Extract the (X, Y) coordinate from the center of the cell holding the provided text.  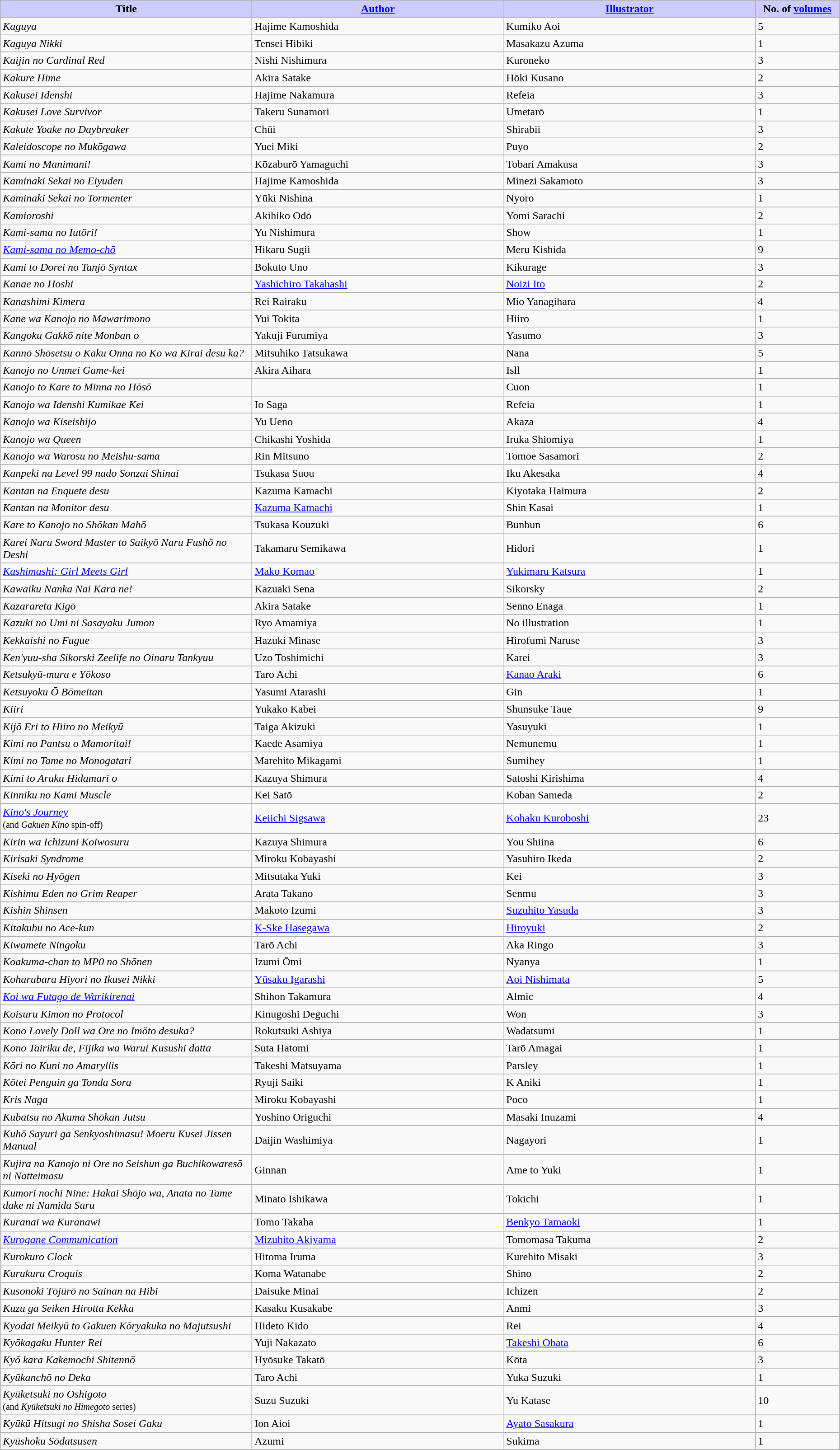
Yu Katase (630, 1401)
Kubatsu no Akuma Shōkan Jutsu (127, 1117)
Kimi to Aruku Hidamari o (127, 778)
You Shiina (630, 842)
Shino (630, 1274)
Kei (630, 876)
Kasaku Kusakabe (378, 1308)
Bokuto Uno (378, 267)
Cuon (630, 387)
Kiwamete Ningoku (127, 945)
Koakuma-chan to MP0 no Shōnen (127, 962)
Tomoe Sasamori (630, 456)
Kanojo no Unmei Game-kei (127, 370)
Masaki Inuzami (630, 1117)
Tobari Amakusa (630, 164)
Yukako Kabei (378, 709)
Nyanya (630, 962)
Shirabii (630, 129)
Kami no Manimani! (127, 164)
Kei Satō (378, 795)
Kami to Dorei no Tanjō Syntax (127, 267)
Kawaiku Nanka Nai Kara ne! (127, 589)
Nana (630, 353)
Kanpeki na Level 99 nado Sonzai Shinai (127, 473)
Suzuhito Yasuda (630, 910)
Ryuji Saiki (378, 1083)
Ichizen (630, 1291)
Kono Lovely Doll wa Ore no Imōto desuka? (127, 1031)
Io Saga (378, 404)
Kyūkanchō no Deka (127, 1377)
Kris Naga (127, 1100)
Kumiko Aoi (630, 26)
Yuka Suzuki (630, 1377)
Yūsaku Igarashi (378, 979)
Tokichi (630, 1199)
Kane wa Kanojo no Mawarimono (127, 319)
Benkyo Tamaoki (630, 1222)
Kikurage (630, 267)
Kazuki no Umi ni Sasayaku Jumon (127, 623)
Kannō Shōsetsu o Kaku Onna no Ko wa Kirai desu ka? (127, 353)
Tarō Achi (378, 945)
Shunsuke Taue (630, 709)
Kaguya Nikki (127, 43)
Kyōkagaku Hunter Rei (127, 1342)
Satoshi Kirishima (630, 778)
Kangoku Gakkō nite Monban o (127, 336)
Nyoro (630, 198)
Kekkaishi no Fugue (127, 640)
Kanao Araki (630, 675)
Kurukuru Croquis (127, 1274)
Poco (630, 1100)
Kami-sama no Memo-chō (127, 250)
Ken'yuu-sha Sikorski Zeelife no Oinaru Tankyuu (127, 657)
Ryo Amamiya (378, 623)
Karei Naru Sword Master to Saikyō Naru Fushō no Deshi (127, 549)
Kusonoki Tōjūrō no Sainan na Hibi (127, 1291)
Nemunemu (630, 743)
Kimi no Pantsu o Mamoritai! (127, 743)
Kanashimi Kimera (127, 301)
Kōta (630, 1360)
Taiga Akizuki (378, 726)
Kijō Eri to Hiiro no Meikyū (127, 726)
Kanojo wa Idenshi Kumikae Kei (127, 404)
Suzu Suzuki (378, 1401)
Iruka Shiomiya (630, 439)
Kanae no Hoshi (127, 284)
Karei (630, 657)
Minezi Sakamoto (630, 181)
Kantan na Monitor desu (127, 508)
Rei Rairaku (378, 301)
Kiseki no Hyōgen (127, 876)
Senmu (630, 893)
Koban Sameda (630, 795)
Wadatsumi (630, 1031)
Marehito Mikagami (378, 760)
Rei (630, 1325)
Parsley (630, 1065)
Tarō Amagai (630, 1048)
Daijin Washimiya (378, 1140)
Meru Kishida (630, 250)
Uzo Toshimichi (378, 657)
Hiroyuki (630, 928)
Mako Komao (378, 572)
Kurokuro Clock (127, 1257)
No. of volumes (798, 9)
Koisuru Kimon no Protocol (127, 1014)
Show (630, 233)
Kujira na Kanojo ni Ore no Seishun ga Buchikowaresō ni Natteimasu (127, 1169)
Title (127, 9)
Koma Watanabe (378, 1274)
Kōtei Penguin ga Tonda Sora (127, 1083)
Yasumo (630, 336)
Kirisaki Syndrome (127, 859)
Kuhō Sayuri ga Senkyoshimasu! Moeru Kusei Jissen Manual (127, 1140)
Iku Akesaka (630, 473)
Puyo (630, 146)
Mitsuhiko Tatsukawa (378, 353)
Kōri no Kuni no Amaryllis (127, 1065)
Tensei Hibiki (378, 43)
23 (798, 819)
Yasuhiro Ikeda (630, 859)
Shihon Takamura (378, 996)
Yasuyuki (630, 726)
Kuzu ga Seiken Hirotta Kekka (127, 1308)
K Aniki (630, 1083)
Nishi Nishimura (378, 61)
Koi wa Futago de Warikirenai (127, 996)
Aka Ringo (630, 945)
Chūi (378, 129)
Takeshi Matsuyama (378, 1065)
Tomomasa Takuma (630, 1239)
Kōzaburō Yamaguchi (378, 164)
Yu Nishimura (378, 233)
Mitsutaka Yuki (378, 876)
Yomi Sarachi (630, 216)
Kohaku Kuroboshi (630, 819)
Kanojo wa Queen (127, 439)
Hōki Kusano (630, 78)
Kaleidoscope no Mukōgawa (127, 146)
Hideto Kido (378, 1325)
Yui Tokita (378, 319)
Hidori (630, 549)
Kashimashi: Girl Meets Girl (127, 572)
Masakazu Azuma (630, 43)
Author (378, 9)
Akaza (630, 422)
Sikorsky (630, 589)
Takeshi Obata (630, 1342)
Kaijin no Cardinal Red (127, 61)
Bunbun (630, 525)
Hazuki Minase (378, 640)
Akihiko Odō (378, 216)
Minato Ishikawa (378, 1199)
Kakusei Love Survivor (127, 112)
Kazarareta Kigō (127, 606)
Kirin wa Ichizuni Koiwosuru (127, 842)
Sumihey (630, 760)
Kuroneko (630, 61)
Mizuhito Akiyama (378, 1239)
Ame to Yuki (630, 1169)
No illustration (630, 623)
Koharubara Hiyori no Ikusei Nikki (127, 979)
Anmi (630, 1308)
Kitakubu no Ace-kun (127, 928)
Won (630, 1014)
Almic (630, 996)
Azumi (378, 1441)
10 (798, 1401)
Suta Hatomi (378, 1048)
Tomo Takaha (378, 1222)
Hirofumi Naruse (630, 640)
Kuranai wa Kuranawi (127, 1222)
Chikashi Yoshida (378, 439)
Yu Ueno (378, 422)
Gin (630, 692)
Takamaru Semikawa (378, 549)
Kishimu Eden no Grim Reaper (127, 893)
Kino's Journey(and Gakuen Kino spin-off) (127, 819)
Kiiri (127, 709)
Kyō kara Kakemochi Shitennō (127, 1360)
Yukimaru Katsura (630, 572)
Rokutsuki Ashiya (378, 1031)
Kantan na Enquete desu (127, 490)
Kiyotaka Haimura (630, 490)
Yoshino Origuchi (378, 1117)
Kinugoshi Deguchi (378, 1014)
Hajime Nakamura (378, 95)
Hitoma Iruma (378, 1257)
Senno Enaga (630, 606)
Kamioroshi (127, 216)
Tsukasa Suou (378, 473)
Arata Takano (378, 893)
Aoi Nishimata (630, 979)
Kumori nochi Nine: Hakai Shōjo wa, Anata no Tame dake ni Namida Suru (127, 1199)
Makoto Izumi (378, 910)
Ginnan (378, 1169)
Kyūketsuki no Oshigoto(and Kyūketsuki no Himegoto series) (127, 1401)
Kare to Kanojo no Shōkan Mahō (127, 525)
Isll (630, 370)
Hikaru Sugii (378, 250)
Yashichiro Takahashi (378, 284)
Daisuke Minai (378, 1291)
Kurehito Misaki (630, 1257)
Kyodai Meikyū to Gakuen Kōryakuka no Majutsushi (127, 1325)
Noizi Ito (630, 284)
Tsukasa Kouzuki (378, 525)
Kakure Hime (127, 78)
Kaminaki Sekai no Eiyuden (127, 181)
Kishin Shinsen (127, 910)
Yakuji Furumiya (378, 336)
Kyūkū Hitsugi no Shisha Sosei Gaku (127, 1424)
Takeru Sunamori (378, 112)
Yuei Miki (378, 146)
Kinniku no Kami Muscle (127, 795)
Kanojo to Kare to Minna no Hōsō (127, 387)
Kakusei Idenshi (127, 95)
Illustrator (630, 9)
Kono Tairiku de, Fijika wa Warui Kusushi datta (127, 1048)
Nagayori (630, 1140)
Ketsukyū-mura e Yōkoso (127, 675)
Kanojo wa Kiseishijo (127, 422)
Kurogane Communication (127, 1239)
Ion Aioi (378, 1424)
Kami-sama no Iutōri! (127, 233)
Kyūshoku Sōdatsusen (127, 1441)
Kazuaki Sena (378, 589)
Umetarō (630, 112)
Rin Mitsuno (378, 456)
Mio Yanagihara (630, 301)
Kimi no Tame no Monogatari (127, 760)
Yasumi Atarashi (378, 692)
Kaede Asamiya (378, 743)
Hyōsuke Takatō (378, 1360)
Yuji Nakazato (378, 1342)
Kakute Yoake no Daybreaker (127, 129)
Shin Kasai (630, 508)
K-Ske Hasegawa (378, 928)
Izumi Ōmi (378, 962)
Kaminaki Sekai no Tormenter (127, 198)
Kaguya (127, 26)
Yūki Nishina (378, 198)
Kanojo wa Warosu no Meishu-sama (127, 456)
Ayato Sasakura (630, 1424)
Ketsuyoku Ō Bōmeitan (127, 692)
Keiichi Sigsawa (378, 819)
Sukima (630, 1441)
Hiiro (630, 319)
Akira Aihara (378, 370)
